Find where the given text appears and provide that cell's center as [x, y] coordinate. 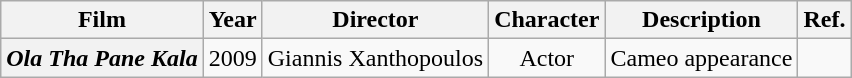
Giannis Xanthopoulos [375, 58]
Ola Tha Pane Kala [102, 58]
Character [547, 20]
Cameo appearance [702, 58]
Year [232, 20]
Actor [547, 58]
Film [102, 20]
Director [375, 20]
2009 [232, 58]
Ref. [824, 20]
Description [702, 20]
